Return the (x, y) coordinate for the center point of the cell that contains the specified text.  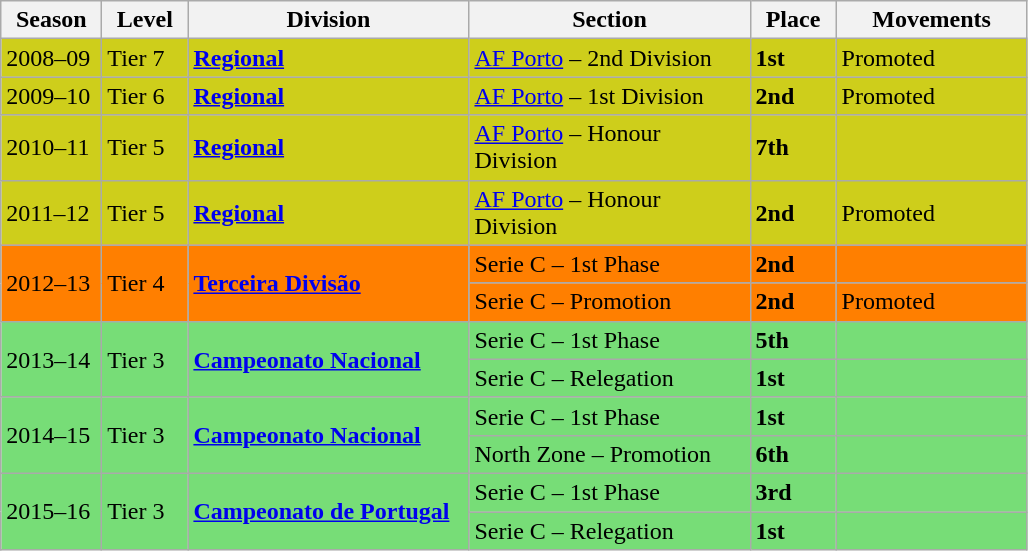
Campeonato de Portugal (328, 511)
Tier 6 (145, 96)
5th (793, 340)
Movements (932, 20)
2008–09 (52, 58)
North Zone – Promotion (610, 454)
3rd (793, 492)
2012–13 (52, 283)
Season (52, 20)
2013–14 (52, 359)
2010–11 (52, 148)
AF Porto – 2nd Division (610, 58)
7th (793, 148)
Section (610, 20)
2014–15 (52, 435)
Division (328, 20)
Place (793, 20)
2011–12 (52, 212)
2009–10 (52, 96)
Tier 4 (145, 283)
AF Porto – 1st Division (610, 96)
2015–16 (52, 511)
Terceira Divisão (328, 283)
Level (145, 20)
6th (793, 454)
Serie C – Promotion (610, 302)
Tier 7 (145, 58)
